Determine the [X, Y] coordinate at the center of the cell enclosing the given text.  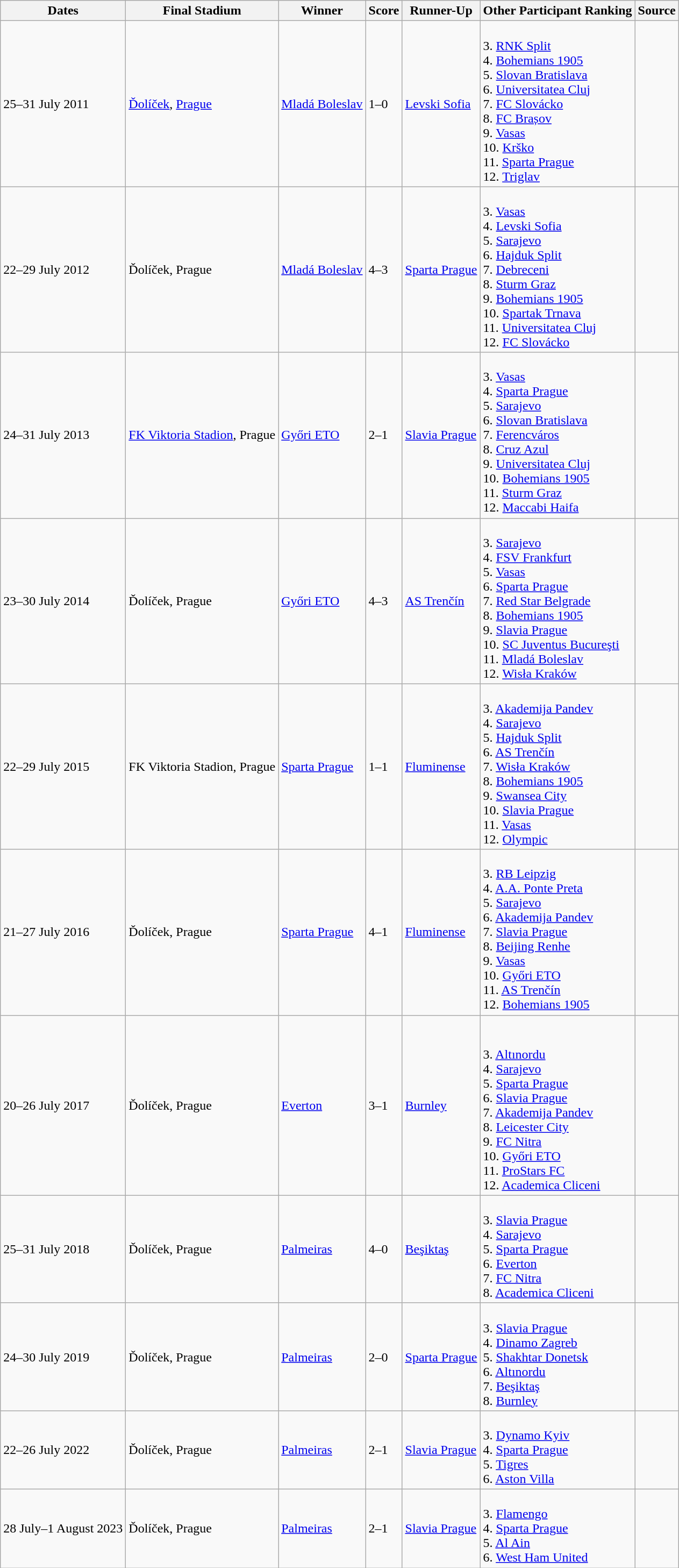
Other Participant Ranking [558, 11]
24–31 July 2013 [63, 435]
Everton [322, 1105]
1–1 [384, 767]
2–0 [384, 1357]
25–31 July 2011 [63, 104]
Runner-Up [441, 11]
22–29 July 2015 [63, 767]
3. Flamengo 4. Sparta Prague 5. Al Ain 6. West Ham United [558, 1528]
4–1 [384, 932]
Source [657, 11]
3. Dynamo Kyiv 4. Sparta Prague 5. Tigres 6. Aston Villa [558, 1450]
Winner [322, 11]
Final Stadium [202, 11]
3. Slavia Prague 4. Dinamo Zagreb 5. Shakhtar Donetsk 6. Altınordu 7. Beşiktaş 8. Burnley [558, 1357]
1–0 [384, 104]
3. Slavia Prague 4. Sarajevo 5. Sparta Prague 6. Everton 7. FC Nitra 8. Academica Cliceni [558, 1249]
4–0 [384, 1249]
21–27 July 2016 [63, 932]
20–26 July 2017 [63, 1105]
3–1 [384, 1105]
AS Trenčín [441, 601]
Beşiktaş [441, 1249]
24–30 July 2019 [63, 1357]
28 July–1 August 2023 [63, 1528]
22–26 July 2022 [63, 1450]
25–31 July 2018 [63, 1249]
Score [384, 11]
Levski Sofia [441, 104]
Dates [63, 11]
Burnley [441, 1105]
22–29 July 2012 [63, 269]
23–30 July 2014 [63, 601]
